Search for the cell housing the specified text and yield its (X, Y) center coordinate. 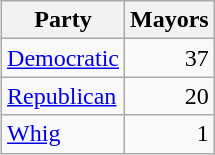
Republican (64, 96)
1 (170, 134)
20 (170, 96)
Democratic (64, 58)
Whig (64, 134)
37 (170, 58)
Mayors (170, 20)
Party (64, 20)
